Capture the cell that displays the provided text and extract its (X, Y) central coordinate. 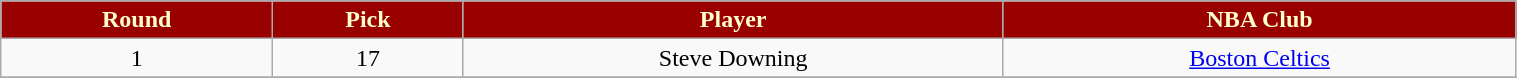
Player (733, 20)
Steve Downing (733, 58)
NBA Club (1260, 20)
17 (368, 58)
Round (137, 20)
1 (137, 58)
Pick (368, 20)
Boston Celtics (1260, 58)
